Identify which cell holds the provided text, then report its (X, Y) central coordinate. 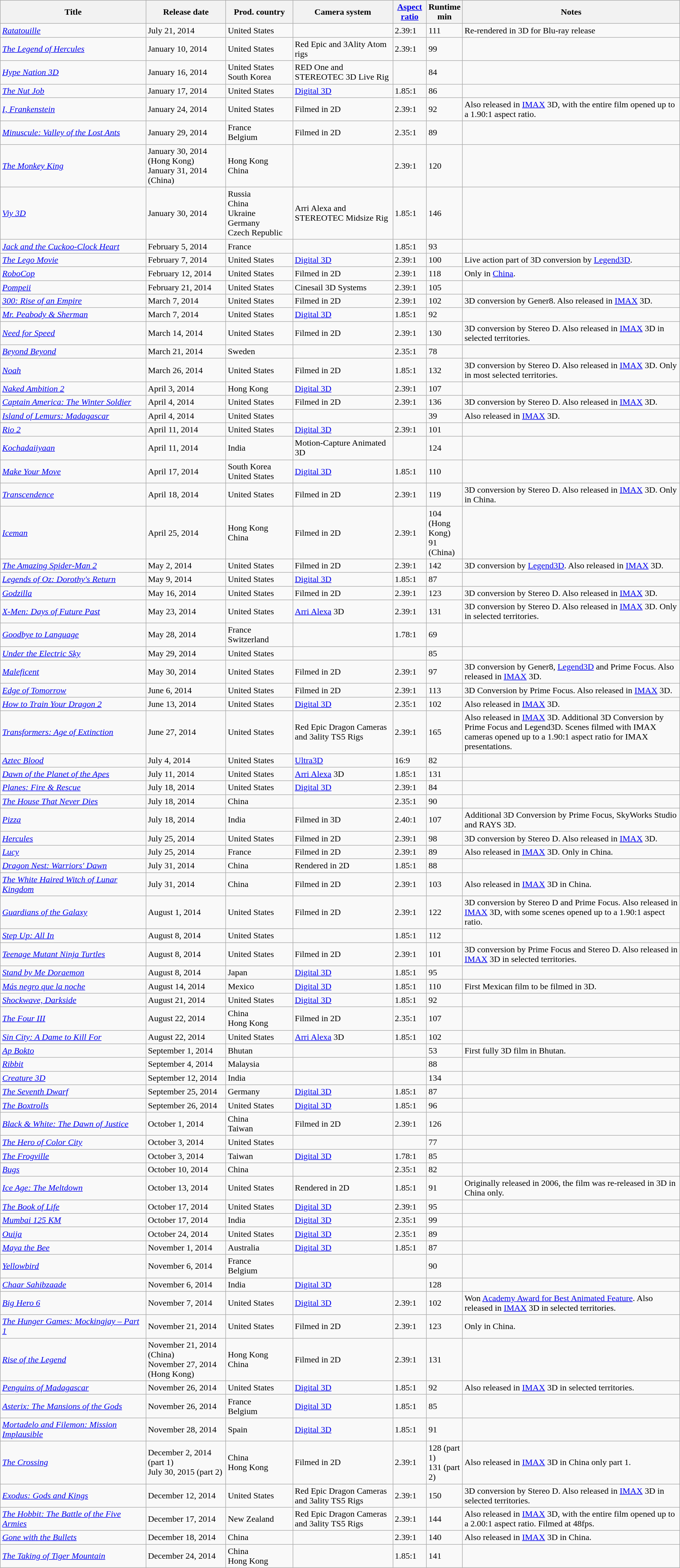
April 18, 2014 (186, 494)
Transformers: Age of Extinction (73, 732)
First Mexican film to be filmed in 3D. (571, 986)
Dawn of the Planet of the Apes (73, 774)
November 1, 2014 (186, 1248)
3D conversion by Legend3D. Also released in IMAX 3D. (571, 565)
RussiaChina Ukraine Germany Czech Republic (260, 213)
September 26, 2014 (186, 1105)
113 (444, 690)
September 12, 2014 (186, 1078)
103 (444, 884)
December 2, 2014 (part 1)July 30, 2015 (part 2) (186, 1463)
Ap Bokto (73, 1051)
Stand by Me Doraemon (73, 973)
Under the Electric Sky (73, 653)
July 11, 2014 (186, 774)
150 (444, 1496)
Mortadelo and Filemon: Mission Implausible (73, 1429)
Asterix: The Mansions of the Gods (73, 1406)
September 1, 2014 (186, 1051)
How to Train Your Dragon 2 (73, 704)
Ouija (73, 1234)
3D conversion by Stereo D. Also released in IMAX 3D. Only in selected territories. (571, 611)
Hong Kong (260, 389)
November 21, 2014 (China)November 27, 2014 (Hong Kong) (186, 1359)
November 21, 2014 (186, 1326)
June 6, 2014 (186, 690)
98 (444, 838)
Live action part of 3D conversion by Legend3D. (571, 260)
Australia (260, 1248)
January 17, 2014 (186, 91)
Beyond Beyond (73, 352)
Yellowbird (73, 1266)
128 (444, 1285)
May 2, 2014 (186, 565)
Ultra3D (343, 760)
93 (444, 246)
The Hunger Games: Mockingjay – Part 1 (73, 1326)
The Seventh Dwarf (73, 1092)
The Taking of Tiger Mountain (73, 1556)
77 (444, 1142)
Re-rendered in 3D for Blu-ray release (571, 30)
February 7, 2014 (186, 260)
Big Hero 6 (73, 1303)
X-Men: Days of Future Past (73, 611)
Goodbye to Language (73, 635)
112 (444, 936)
February 12, 2014 (186, 273)
Creature 3D (73, 1078)
October 10, 2014 (186, 1170)
United StatesSouth Korea (260, 72)
Motion-Capture Animated 3D (343, 448)
Hype Nation 3D (73, 72)
The Boxtrolls (73, 1105)
The Lego Movie (73, 260)
November 7, 2014 (186, 1303)
69 (444, 635)
165 (444, 732)
June 27, 2014 (186, 732)
3D conversion by Stereo D. Also released in IMAX 3D. Only in China. (571, 494)
April 25, 2014 (186, 532)
Legends of Oz: Dorothy's Return (73, 579)
November 28, 2014 (186, 1429)
April 17, 2014 (186, 471)
Cinesail 3D Systems (343, 287)
The Frogville (73, 1156)
September 4, 2014 (186, 1064)
New Zealand (260, 1519)
Also released in IMAX 3D. Only in China. (571, 852)
Gone with the Bullets (73, 1538)
Noah (73, 370)
The Book of Life (73, 1207)
97 (444, 672)
October 13, 2014 (186, 1188)
Exodus: Gods and Kings (73, 1496)
140 (444, 1538)
16:9 (410, 760)
124 (444, 448)
Additional 3D Conversion by Prime Focus, SkyWorks Studio and RAYS 3D. (571, 820)
Sweden (260, 352)
Más negro que la noche (73, 986)
105 (444, 287)
Edge of Tomorrow (73, 690)
Mr. Peabody & Sherman (73, 315)
Shockwave, Darkside (73, 1000)
Runtime min (444, 12)
Rio 2 (73, 429)
The Hobbit: The Battle of the Five Armies (73, 1519)
May 29, 2014 (186, 653)
December 17, 2014 (186, 1519)
120 (444, 166)
January 16, 2014 (186, 72)
104 (Hong Kong)91 (China) (444, 532)
Mumbai 125 KM (73, 1220)
August 1, 2014 (186, 912)
The Crossing (73, 1463)
119 (444, 494)
128 (part 1)131 (part 2) (444, 1463)
January 30, 2014 (186, 213)
2.40:1 (410, 820)
Mexico (260, 986)
Black & White: The Dawn of Justice (73, 1124)
3D Conversion by Prime Focus. Also released in IMAX 3D. (571, 690)
Pizza (73, 820)
Island of Lemurs: Madagascar (73, 416)
134 (444, 1078)
May 23, 2014 (186, 611)
February 21, 2014 (186, 287)
Ribbit (73, 1064)
October 1, 2014 (186, 1124)
The Amazing Spider-Man 2 (73, 565)
78 (444, 352)
Lucy (73, 852)
3D conversion by Gener8. Also released in IMAX 3D. (571, 301)
Need for Speed (73, 333)
96 (444, 1105)
Also released in IMAX 3D in selected territories. (571, 1388)
111 (444, 30)
Kochadaiiyaan (73, 448)
July 4, 2014 (186, 760)
December 24, 2014 (186, 1556)
ChinaTaiwan (260, 1124)
Bugs (73, 1170)
Teenage Mutant Ninja Turtles (73, 954)
Viy 3D (73, 213)
Sin City: A Dame to Kill For (73, 1037)
Maleficent (73, 672)
First fully 3D film in Bhutan. (571, 1051)
Malaysia (260, 1064)
March 21, 2014 (186, 352)
Ratatouille (73, 30)
Aztec Blood (73, 760)
3D conversion by Stereo D. Also released in IMAX 3D. Only in most selected territories. (571, 370)
Planes: Fire & Rescue (73, 788)
January 24, 2014 (186, 109)
Jack and the Cuckoo-Clock Heart (73, 246)
The Hero of Color City (73, 1142)
Also released in IMAX 3D, with the entire film opened up to a 1.90:1 aspect ratio. (571, 109)
118 (444, 273)
The Four III (73, 1018)
January 30, 2014 (Hong Kong)January 31, 2014 (China) (186, 166)
January 29, 2014 (186, 133)
January 10, 2014 (186, 49)
Taiwan (260, 1156)
May 9, 2014 (186, 579)
Penguins of Madagascar (73, 1388)
Guardians of the Galaxy (73, 912)
August 21, 2014 (186, 1000)
April 3, 2014 (186, 389)
Red Epic and 3Ality Atom rigs (343, 49)
142 (444, 565)
December 12, 2014 (186, 1496)
Camera system (343, 12)
The White Haired Witch of Lunar Kingdom (73, 884)
100 (444, 260)
The Nut Job (73, 91)
December 18, 2014 (186, 1538)
Captain America: The Winter Soldier (73, 402)
146 (444, 213)
Ice Age: The Meltdown (73, 1188)
RoboCop (73, 273)
The Monkey King (73, 166)
Chaar Sahibzaade (73, 1285)
Title (73, 12)
126 (444, 1124)
Iceman (73, 532)
September 25, 2014 (186, 1092)
Maya the Bee (73, 1248)
Also released in IMAX 3D, with the entire film opened up to a 2.00:1 aspect ratio. Filmed at 48fps. (571, 1519)
FranceSwitzerland (260, 635)
Rise of the Legend (73, 1359)
3D conversion by Gener8, Legend3D and Prime Focus. Also released in IMAX 3D. (571, 672)
Transcendence (73, 494)
Godzilla (73, 593)
March 26, 2014 (186, 370)
Hercules (73, 838)
Release date (186, 12)
Germany (260, 1092)
132 (444, 370)
Notes (571, 12)
June 13, 2014 (186, 704)
144 (444, 1519)
Japan (260, 973)
Prod. country (260, 12)
August 14, 2014 (186, 986)
South KoreaUnited States (260, 471)
53 (444, 1051)
May 30, 2014 (186, 672)
Aspect ratio (410, 12)
3D conversion by Stereo D and Prime Focus. Also released in IMAX 3D, with some scenes opened up to a 1.90:1 aspect ratio. (571, 912)
Originally released in 2006, the film was re-released in 3D in China only. (571, 1188)
Bhutan (260, 1051)
122 (444, 912)
Dragon Nest: Warriors' Dawn (73, 865)
Won Academy Award for Best Animated Feature. Also released in IMAX 3D in selected territories. (571, 1303)
Filmed in 3D (343, 820)
Also released in IMAX 3D in China only part 1. (571, 1463)
The Legend of Hercules (73, 49)
October 24, 2014 (186, 1234)
141 (444, 1556)
3D conversion by Prime Focus and Stereo D. Also released in IMAX 3D in selected territories. (571, 954)
Make Your Move (73, 471)
136 (444, 402)
Minuscule: Valley of the Lost Ants (73, 133)
RED One and STEREOTEC 3D Live Rig (343, 72)
May 16, 2014 (186, 593)
39 (444, 416)
The House That Never Dies (73, 801)
Spain (260, 1429)
86 (444, 91)
300: Rise of an Empire (73, 301)
130 (444, 333)
Naked Ambition 2 (73, 389)
July 21, 2014 (186, 30)
Step Up: All In (73, 936)
February 5, 2014 (186, 246)
Arri Alexa and STEREOTEC Midsize Rig (343, 213)
May 28, 2014 (186, 635)
I, Frankenstein (73, 109)
March 14, 2014 (186, 333)
Pompeii (73, 287)
